Pinpoint the cell where the given text exists, returning its (x, y) midpoint coordinate. 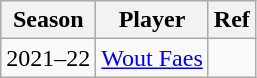
Wout Faes (152, 58)
Ref (232, 20)
Season (48, 20)
Player (152, 20)
2021–22 (48, 58)
